Output the (x, y) coordinate of the center of the cell containing the given text.  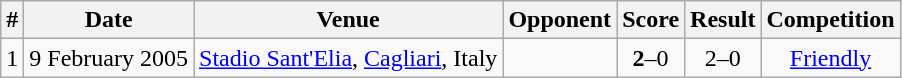
Date (109, 20)
# (12, 20)
Opponent (560, 20)
Venue (348, 20)
Score (651, 20)
Stadio Sant'Elia, Cagliari, Italy (348, 58)
Result (723, 20)
1 (12, 58)
Competition (830, 20)
9 February 2005 (109, 58)
Friendly (830, 58)
